Detect which cell encompasses the target text, then output its (X, Y) center coordinate. 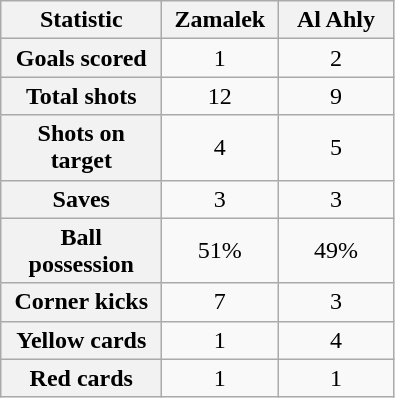
Saves (82, 199)
7 (220, 302)
Yellow cards (82, 340)
49% (336, 250)
Corner kicks (82, 302)
Total shots (82, 96)
Shots on target (82, 148)
12 (220, 96)
5 (336, 148)
51% (220, 250)
Statistic (82, 20)
2 (336, 58)
9 (336, 96)
Goals scored (82, 58)
Al Ahly (336, 20)
Red cards (82, 378)
Ball possession (82, 250)
Zamalek (220, 20)
